Locate the cell with the specified text and output its (X, Y) center coordinate. 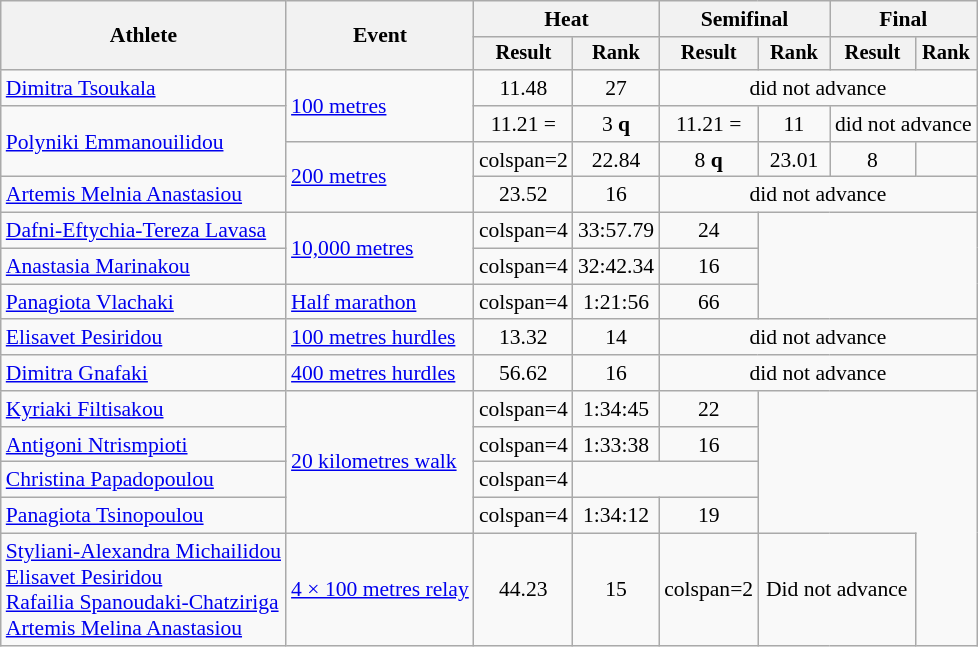
23.52 (524, 195)
Half marathon (380, 302)
Panagiota Tsinopoulou (144, 516)
14 (616, 338)
Kyriaki Filtisakou (144, 409)
100 metres hurdles (380, 338)
32:42.34 (616, 267)
Semifinal (744, 19)
1:33:38 (616, 445)
56.62 (524, 373)
Dimitra Tsoukala (144, 88)
Christina Papadopoulou (144, 480)
66 (708, 302)
11 (794, 124)
Panagiota Vlachaki (144, 302)
8 q (708, 160)
24 (708, 231)
Anastasia Marinakou (144, 267)
Styliani-Alexandra MichailidouElisavet PesiridouRafailia Spanoudaki-ChatzirigaArtemis Melina Anastasiou (144, 590)
Final (904, 19)
3 q (616, 124)
Athlete (144, 36)
Antigoni Ntrismpioti (144, 445)
27 (616, 88)
22.84 (616, 160)
23.01 (794, 160)
4 × 100 metres relay (380, 590)
8 (872, 160)
15 (616, 590)
1:34:45 (616, 409)
Elisavet Pesiridou (144, 338)
100 metres (380, 106)
1:21:56 (616, 302)
Heat (566, 19)
Artemis Melnia Anastasiou (144, 195)
44.23 (524, 590)
Dimitra Gnafaki (144, 373)
Event (380, 36)
400 metres hurdles (380, 373)
200 metres (380, 178)
33:57.79 (616, 231)
10,000 metres (380, 248)
1:34:12 (616, 516)
19 (708, 516)
Did not advance (836, 590)
Polyniki Emmanouilidou (144, 142)
11.48 (524, 88)
22 (708, 409)
13.32 (524, 338)
20 kilometres walk (380, 462)
Dafni-Eftychia-Tereza Lavasa (144, 231)
